Return [X, Y] of the center of cell containing provided text 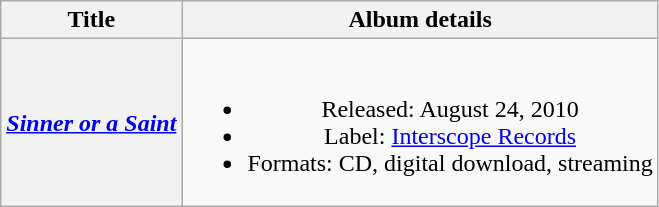
Sinner or a Saint [92, 122]
Album details [420, 20]
Released: August 24, 2010Label: Interscope RecordsFormats: CD, digital download, streaming [420, 122]
Title [92, 20]
